Return the (X, Y) coordinate for the center point of the cell that contains the specified text.  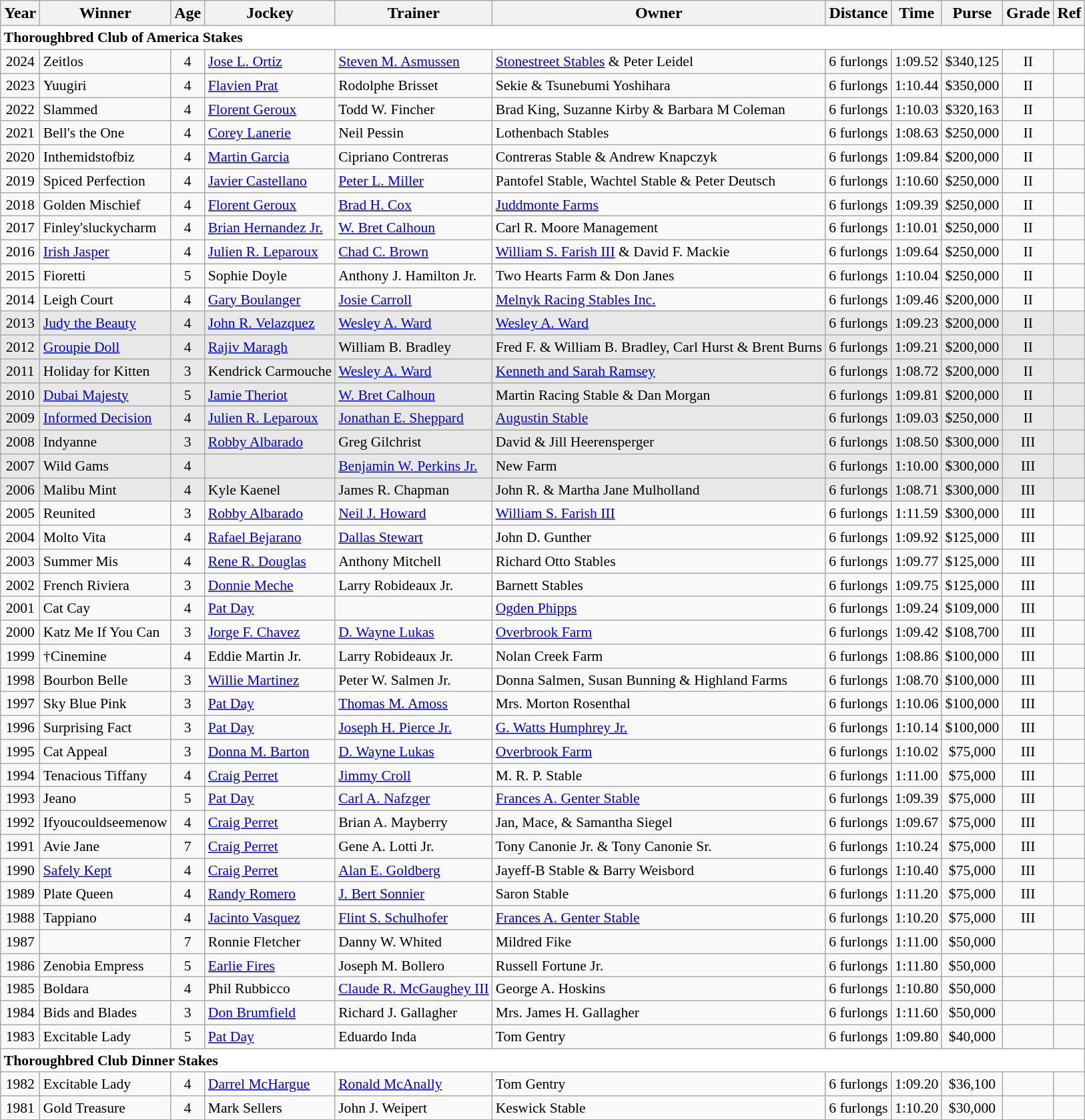
Carl A. Nafzger (414, 799)
Peter L. Miller (414, 181)
M. R. P. Stable (659, 775)
$40,000 (972, 1037)
2015 (20, 276)
Two Hearts Farm & Don Janes (659, 276)
Claude R. McGaughey III (414, 989)
2009 (20, 418)
Alan E. Goldberg (414, 870)
1986 (20, 965)
G. Watts Humphrey Jr. (659, 728)
Dallas Stewart (414, 537)
Mark Sellers (270, 1108)
2002 (20, 585)
2020 (20, 157)
Mrs. Morton Rosenthal (659, 704)
Katz Me If You Can (105, 632)
Golden Mischief (105, 204)
Chad C. Brown (414, 252)
Jose L. Ortiz (270, 61)
Thomas M. Amoss (414, 704)
Kendrick Carmouche (270, 371)
Groupie Doll (105, 347)
1:09.77 (917, 561)
Year (20, 13)
2000 (20, 632)
Phil Rubbicco (270, 989)
1:09.92 (917, 537)
Spiced Perfection (105, 181)
1993 (20, 799)
1981 (20, 1108)
Bourbon Belle (105, 680)
1995 (20, 752)
Rodolphe Brisset (414, 85)
Russell Fortune Jr. (659, 965)
Neil Pessin (414, 133)
1:08.71 (917, 490)
J. Bert Sonnier (414, 894)
Bell's the One (105, 133)
Grade (1028, 13)
1:10.60 (917, 181)
Finley'sluckycharm (105, 228)
Molto Vita (105, 537)
1983 (20, 1037)
2005 (20, 513)
$30,000 (972, 1108)
1:08.50 (917, 442)
John J. Weipert (414, 1108)
2018 (20, 204)
Winner (105, 13)
1997 (20, 704)
1:09.42 (917, 632)
Earlie Fires (270, 965)
Gold Treasure (105, 1108)
1:08.70 (917, 680)
Irish Jasper (105, 252)
$340,125 (972, 61)
Wild Gams (105, 466)
1:09.84 (917, 157)
1:08.63 (917, 133)
1:09.67 (917, 822)
1:11.60 (917, 1013)
1:10.02 (917, 752)
Purse (972, 13)
French Riviera (105, 585)
William S. Farish III (659, 513)
2001 (20, 609)
Gary Boulanger (270, 300)
1:09.24 (917, 609)
1:08.72 (917, 371)
Contreras Stable & Andrew Knapczyk (659, 157)
1:10.01 (917, 228)
Donna M. Barton (270, 752)
Barnett Stables (659, 585)
Cat Cay (105, 609)
Rafael Bejarano (270, 537)
Corey Lanerie (270, 133)
Surprising Fact (105, 728)
Ronald McAnally (414, 1084)
1:09.75 (917, 585)
Sophie Doyle (270, 276)
Brian A. Mayberry (414, 822)
2013 (20, 323)
1:10.40 (917, 870)
1984 (20, 1013)
Darrel McHargue (270, 1084)
Ronnie Fletcher (270, 942)
Malibu Mint (105, 490)
Willie Martinez (270, 680)
Zenobia Empress (105, 965)
Cat Appeal (105, 752)
1999 (20, 656)
Thoroughbred Club of America Stakes (543, 38)
1996 (20, 728)
2016 (20, 252)
Informed Decision (105, 418)
Danny W. Whited (414, 942)
James R. Chapman (414, 490)
Jonathan E. Sheppard (414, 418)
Greg Gilchrist (414, 442)
1:10.03 (917, 109)
Carl R. Moore Management (659, 228)
Rajiv Maragh (270, 347)
1994 (20, 775)
1:10.24 (917, 846)
Anthony Mitchell (414, 561)
David & Jill Heerensperger (659, 442)
Owner (659, 13)
2024 (20, 61)
Jan, Mace, & Samantha Siegel (659, 822)
2003 (20, 561)
Safely Kept (105, 870)
Rene R. Douglas (270, 561)
2022 (20, 109)
Juddmonte Farms (659, 204)
Flavien Prat (270, 85)
Cipriano Contreras (414, 157)
1998 (20, 680)
Indyanne (105, 442)
Eddie Martin Jr. (270, 656)
Donnie Meche (270, 585)
1:10.44 (917, 85)
1:09.21 (917, 347)
1989 (20, 894)
Todd W. Fincher (414, 109)
Jeano (105, 799)
Time (917, 13)
Benjamin W. Perkins Jr. (414, 466)
1:08.86 (917, 656)
Martin Racing Stable & Dan Morgan (659, 394)
2007 (20, 466)
Richard J. Gallagher (414, 1013)
Neil J. Howard (414, 513)
Inthemidstofbiz (105, 157)
1:11.80 (917, 965)
Mrs. James H. Gallagher (659, 1013)
Plate Queen (105, 894)
1987 (20, 942)
$108,700 (972, 632)
Holiday for Kitten (105, 371)
Judy the Beauty (105, 323)
Reunited (105, 513)
Jockey (270, 13)
2017 (20, 228)
Dubai Majesty (105, 394)
1992 (20, 822)
2023 (20, 85)
2014 (20, 300)
Flint S. Schulhofer (414, 918)
1:09.46 (917, 300)
Javier Castellano (270, 181)
George A. Hoskins (659, 989)
1:10.06 (917, 704)
Ogden Phipps (659, 609)
Summer Mis (105, 561)
Jacinto Vasquez (270, 918)
William S. Farish III & David F. Mackie (659, 252)
John R. Velazquez (270, 323)
Melnyk Racing Stables Inc. (659, 300)
2008 (20, 442)
$320,163 (972, 109)
1:10.80 (917, 989)
Brad King, Suzanne Kirby & Barbara M Coleman (659, 109)
2021 (20, 133)
1:10.00 (917, 466)
Kenneth and Sarah Ramsey (659, 371)
1991 (20, 846)
1:09.80 (917, 1037)
Zeitlos (105, 61)
Tenacious Tiffany (105, 775)
1985 (20, 989)
Yuugiri (105, 85)
2019 (20, 181)
John R. & Martha Jane Mulholland (659, 490)
Distance (858, 13)
1:09.03 (917, 418)
Trainer (414, 13)
1:10.14 (917, 728)
Jimmy Croll (414, 775)
1988 (20, 918)
1:09.64 (917, 252)
Eduardo Inda (414, 1037)
New Farm (659, 466)
$109,000 (972, 609)
Kyle Kaenel (270, 490)
Brad H. Cox (414, 204)
Bids and Blades (105, 1013)
2012 (20, 347)
Fioretti (105, 276)
Joseph H. Pierce Jr. (414, 728)
2004 (20, 537)
2011 (20, 371)
Ref (1069, 13)
1982 (20, 1084)
Josie Carroll (414, 300)
Keswick Stable (659, 1108)
$36,100 (972, 1084)
Randy Romero (270, 894)
1:10.04 (917, 276)
Gene A. Lotti Jr. (414, 846)
Ifyoucouldseemenow (105, 822)
Steven M. Asmussen (414, 61)
Avie Jane (105, 846)
Slammed (105, 109)
1:09.23 (917, 323)
Boldara (105, 989)
1:09.20 (917, 1084)
Jorge F. Chavez (270, 632)
1990 (20, 870)
Don Brumfield (270, 1013)
1:11.20 (917, 894)
Martin Garcia (270, 157)
Leigh Court (105, 300)
Tony Canonie Jr. & Tony Canonie Sr. (659, 846)
1:11.59 (917, 513)
Brian Hernandez Jr. (270, 228)
$350,000 (972, 85)
Joseph M. Bollero (414, 965)
William B. Bradley (414, 347)
1:09.52 (917, 61)
Pantofel Stable, Wachtel Stable & Peter Deutsch (659, 181)
1:09.81 (917, 394)
Thoroughbred Club Dinner Stakes (543, 1061)
2010 (20, 394)
Stonestreet Stables & Peter Leidel (659, 61)
Age (188, 13)
Peter W. Salmen Jr. (414, 680)
Mildred Fike (659, 942)
Lothenbach Stables (659, 133)
Anthony J. Hamilton Jr. (414, 276)
Nolan Creek Farm (659, 656)
Augustin Stable (659, 418)
Sekie & Tsunebumi Yoshihara (659, 85)
Richard Otto Stables (659, 561)
Jamie Theriot (270, 394)
2006 (20, 490)
†Cinemine (105, 656)
Jayeff-B Stable & Barry Weisbord (659, 870)
Tappiano (105, 918)
Fred F. & William B. Bradley, Carl Hurst & Brent Burns (659, 347)
Saron Stable (659, 894)
John D. Gunther (659, 537)
Sky Blue Pink (105, 704)
Donna Salmen, Susan Bunning & Highland Farms (659, 680)
